Locate the cell with the specified text and output its (x, y) center coordinate. 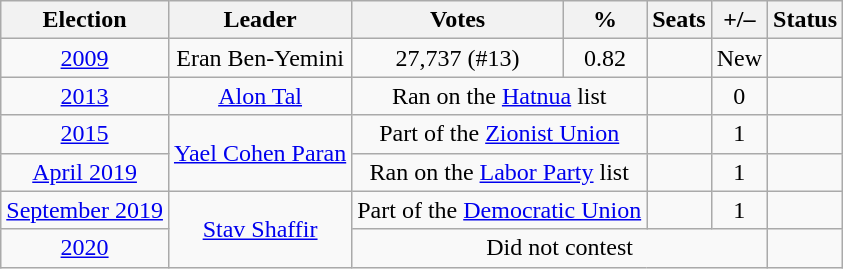
2013 (85, 96)
Election (85, 20)
Eran Ben-Yemini (260, 58)
% (604, 20)
September 2019 (85, 210)
Did not contest (560, 248)
Ran on the Hatnua list (500, 96)
April 2019 (85, 172)
Part of the Democratic Union (500, 210)
2015 (85, 134)
Part of the Zionist Union (500, 134)
Ran on the Labor Party list (500, 172)
Yael Cohen Paran (260, 153)
27,737 (#13) (458, 58)
2020 (85, 248)
0 (739, 96)
Status (806, 20)
New (739, 58)
Stav Shaffir (260, 229)
2009 (85, 58)
0.82 (604, 58)
+/– (739, 20)
Seats (679, 20)
Votes (458, 20)
Leader (260, 20)
Alon Tal (260, 96)
